Return [x, y] of the center of cell containing provided text 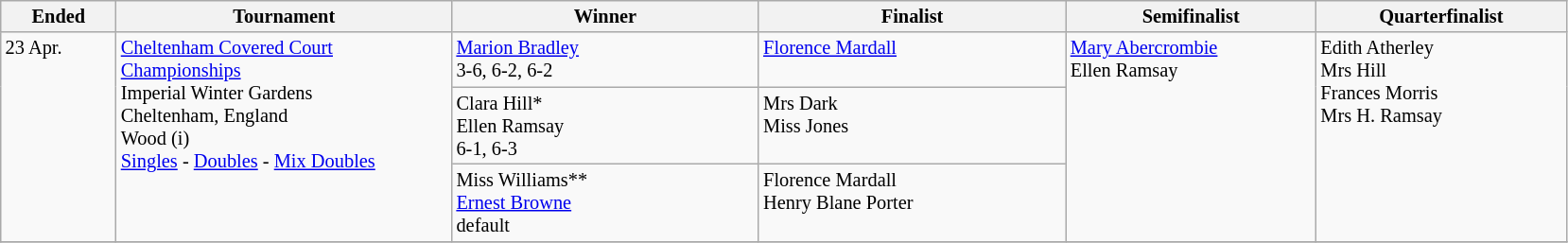
Florence Mardall Henry Blane Porter [912, 202]
Marion Bradley3-6, 6-2, 6-2 [605, 60]
Florence Mardall [912, 60]
Mrs DarkMiss Jones [912, 126]
Ended [59, 16]
Finalist [912, 16]
Mary Abercrombie Ellen Ramsay [1192, 136]
Winner [605, 16]
Quarterfinalist [1441, 16]
Clara Hill* Ellen Ramsay 6-1, 6-3 [605, 126]
Semifinalist [1192, 16]
Cheltenham Covered Court ChampionshipsImperial Winter Gardens Cheltenham, England Wood (i)Singles - Doubles - Mix Doubles [284, 136]
Miss Williams** Ernest Browne default [605, 202]
23 Apr. [59, 136]
Tournament [284, 16]
Edith Atherley Mrs Hill Frances Morris Mrs H. Ramsay [1441, 136]
